Return [x, y] of the center of cell containing provided text 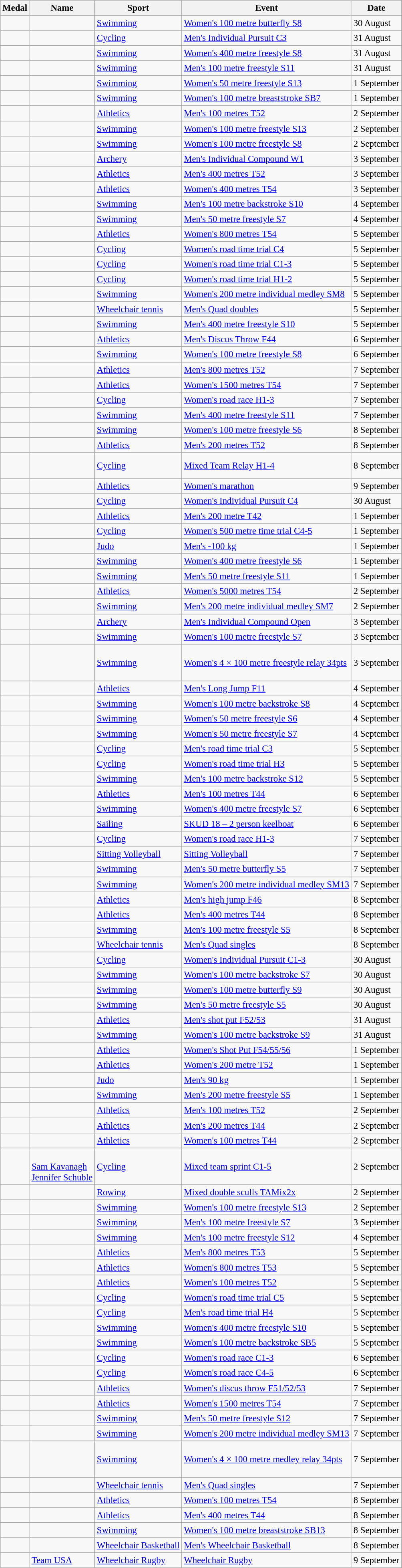
Men's Individual Pursuit C3 [267, 38]
Women's 400 metre freestyle S10 [267, 1328]
Men's 200 metres T52 [267, 445]
Men's 90 kg [267, 1080]
Women's Shot Put F54/55/56 [267, 1050]
Women's road time trial C5 [267, 1298]
Women's Individual Pursuit C4 [267, 501]
Women's 100 metre butterfly S8 [267, 23]
Women's 800 metres T54 [267, 234]
Men's 50 metre butterfly S5 [267, 869]
Men's 100 metres T44 [267, 794]
Men's shot put F52/53 [267, 1020]
Men's 50 metre freestyle S11 [267, 576]
Women's 100 metres T44 [267, 1140]
Men's 50 metre freestyle S5 [267, 1005]
Men's road time trial H4 [267, 1313]
Women's 400 metres T54 [267, 189]
Men's Individual Compound W1 [267, 159]
Women's 100 metre breaststroke SB7 [267, 98]
Team USA [62, 1560]
Women's road race C1-3 [267, 1358]
Men's Long Jump F11 [267, 688]
Women's 100 metres T54 [267, 1500]
Women's 200 metre individual medley SM8 [267, 294]
Women's 500 metre time trial C4-5 [267, 531]
Women's 400 metre freestyle S6 [267, 561]
Women's 100 metre freestyle S7 [267, 636]
Women's road time trial H3 [267, 764]
Men's 200 metre freestyle S5 [267, 1095]
Women's road time trial H1-2 [267, 279]
Men's road time trial C3 [267, 749]
Women's 50 metre freestyle S13 [267, 83]
Event [267, 8]
Sam KavanaghJennifer Schuble [62, 1166]
Women's 50 metre freestyle S6 [267, 719]
Women's 100 metres T52 [267, 1283]
Mixed team sprint C1-5 [267, 1166]
Women's 400 metre freestyle S7 [267, 809]
Women's road time trial C4 [267, 249]
Women's 100 metre freestyle S6 [267, 430]
Women's 100 metre backstroke S9 [267, 1035]
Women's 200 metre T52 [267, 1065]
Sailing [138, 824]
Men's Quad doubles [267, 309]
Women's 100 metre backstroke SB5 [267, 1343]
Women's 100 metre backstroke S8 [267, 703]
Men's -100 kg [267, 546]
Women's 4 × 100 metre freestyle relay 34pts [267, 663]
Men's 100 metre freestyle S12 [267, 1237]
Women's discus throw F51/52/53 [267, 1388]
Women's 4 × 100 metre medley relay 34pts [267, 1459]
Men's 200 metre individual medley SM7 [267, 606]
Women's 100 metre backstroke S7 [267, 975]
Women's road race C4-5 [267, 1373]
Men's 100 metre freestyle S7 [267, 1222]
Men's 200 metres T44 [267, 1125]
Men's 100 metre backstroke S10 [267, 204]
Men's Wheelchair Basketball [267, 1546]
Wheelchair Basketball [138, 1546]
Men's 800 metres T53 [267, 1253]
Rowing [138, 1192]
Men's 400 metre freestyle S10 [267, 324]
Women's 50 metre freestyle S7 [267, 733]
Men's Discus Throw F44 [267, 339]
Men's Individual Compound Open [267, 622]
Women's marathon [267, 486]
Women's 800 metres T53 [267, 1267]
Men's 200 metre T42 [267, 516]
Mixed Team Relay H1-4 [267, 466]
SKUD 18 – 2 person keelboat [267, 824]
Men's high jump F46 [267, 899]
Women's 5000 metres T54 [267, 591]
Men's 50 metre freestyle S7 [267, 219]
Men's 100 metre freestyle S5 [267, 929]
Men's 100 metre backstroke S12 [267, 779]
Men's 50 metre freestyle S12 [267, 1418]
Medal [15, 8]
Women's Individual Pursuit C1-3 [267, 960]
Men's 400 metre freestyle S11 [267, 415]
Mixed double sculls TAMix2x [267, 1192]
Women's 100 metre breaststroke SB13 [267, 1530]
Date [376, 8]
Men's 800 metres T52 [267, 370]
Men's 100 metre freestyle S11 [267, 68]
Women's 400 metre freestyle S8 [267, 53]
Women's road time trial C1-3 [267, 264]
Men's 400 metres T52 [267, 174]
Sport [138, 8]
Name [62, 8]
Women's 100 metre butterfly S9 [267, 990]
